Locate the cell with the specified text and output its (x, y) center coordinate. 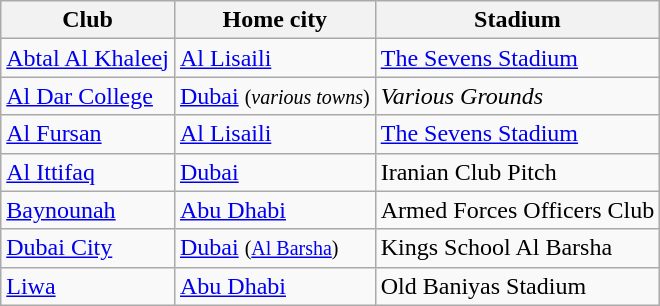
Liwa (88, 286)
Iranian Club Pitch (518, 172)
Dubai City (88, 248)
Al Ittifaq (88, 172)
Kings School Al Barsha (518, 248)
Al Fursan (88, 134)
Old Baniyas Stadium (518, 286)
Stadium (518, 20)
Abtal Al Khaleej (88, 58)
Home city (274, 20)
Baynounah (88, 210)
Armed Forces Officers Club (518, 210)
Club (88, 20)
Dubai (various towns) (274, 96)
Dubai (Al Barsha) (274, 248)
Al Dar College (88, 96)
Various Grounds (518, 96)
Dubai (274, 172)
